Output the (X, Y) coordinate of the center of the cell containing the given text.  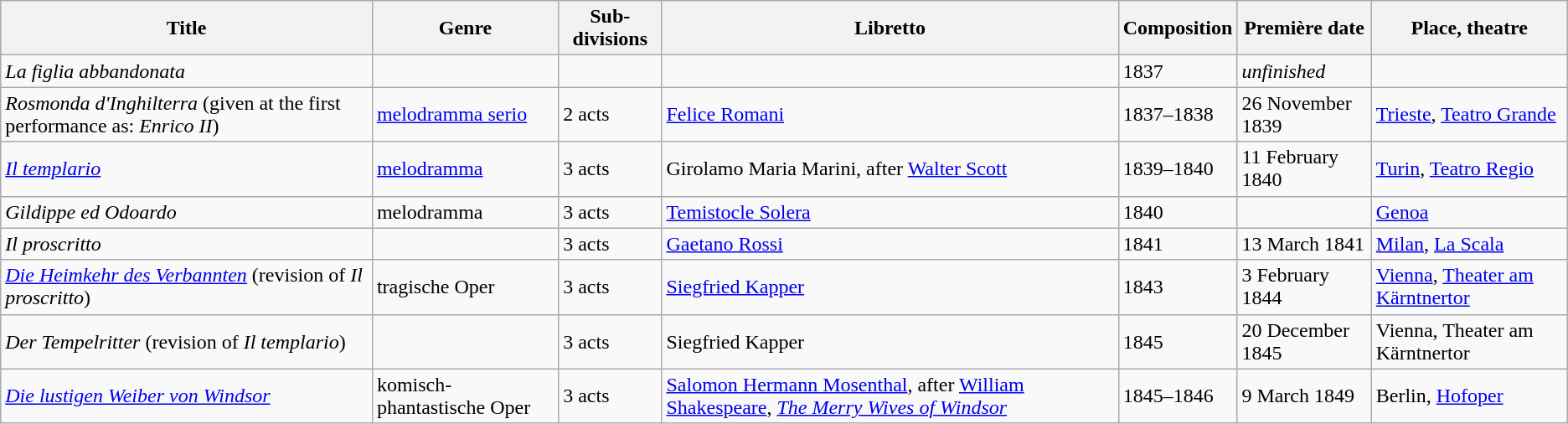
1837 (1178, 71)
Rosmonda d'Inghilterra (given at the first performance as: Enrico II) (187, 114)
Die Heimkehr des Verbannten (revision of Il proscritto) (187, 287)
Der Tempelritter (revision of Il templario) (187, 342)
Girolamo Maria Marini, after Walter Scott (890, 169)
Genre (465, 28)
13 March 1841 (1304, 244)
Title (187, 28)
Gildippe ed Odoardo (187, 212)
26 November 1839 (1304, 114)
Il proscritto (187, 244)
Libretto (890, 28)
Milan, La Scala (1469, 244)
20 December 1845 (1304, 342)
Gaetano Rossi (890, 244)
1843 (1178, 287)
Sub­divisions (610, 28)
Place, theatre (1469, 28)
Salomon Hermann Mosenthal, after William Shakespeare, The Merry Wives of Windsor (890, 396)
komisch-phantastische Oper (465, 396)
1840 (1178, 212)
Felice Romani (890, 114)
Première date (1304, 28)
Temistocle Solera (890, 212)
Genoa (1469, 212)
melodramma serio (465, 114)
11 February 1840 (1304, 169)
2 acts (610, 114)
tragische Oper (465, 287)
1837–1838 (1178, 114)
1841 (1178, 244)
unfinished (1304, 71)
1845–1846 (1178, 396)
La figlia abbandonata (187, 71)
Turin, Teatro Regio (1469, 169)
9 March 1849 (1304, 396)
Composition (1178, 28)
Die lustigen Weiber von Windsor (187, 396)
1839–1840 (1178, 169)
Trieste, Teatro Grande (1469, 114)
1845 (1178, 342)
Il templario (187, 169)
3 February 1844 (1304, 287)
Berlin, Hofoper (1469, 396)
